Return the [x, y] coordinate for the center point of the cell that contains the specified text.  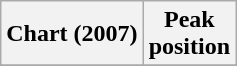
Peak position [189, 34]
Chart (2007) [72, 34]
